Pinpoint the cell where the given text exists, returning its (x, y) midpoint coordinate. 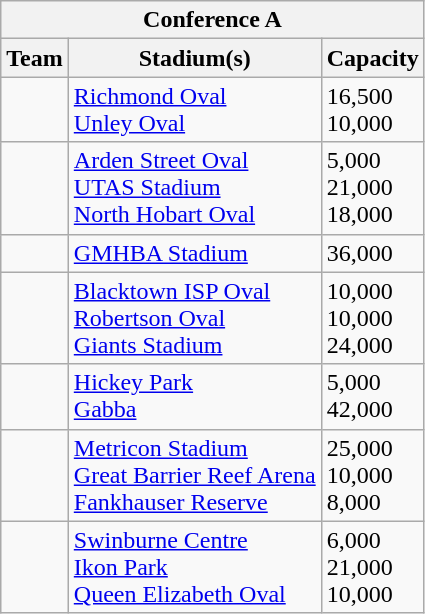
Metricon StadiumGreat Barrier Reef ArenaFankhauser Reserve (194, 475)
16,50010,000 (372, 110)
GMHBA Stadium (194, 253)
Blacktown ISP OvalRobertson OvalGiants Stadium (194, 318)
Team (35, 58)
Capacity (372, 58)
Hickey ParkGabba (194, 396)
5,00021,00018,000 (372, 188)
Stadium(s) (194, 58)
Arden Street OvalUTAS StadiumNorth Hobart Oval (194, 188)
36,000 (372, 253)
5,00042,000 (372, 396)
Swinburne CentreIkon ParkQueen Elizabeth Oval (194, 567)
6,00021,00010,000 (372, 567)
10,00010,00024,000 (372, 318)
Conference A (213, 20)
25,00010,0008,000 (372, 475)
Richmond OvalUnley Oval (194, 110)
